Extract the (X, Y) coordinate from the center of the cell holding the provided text.  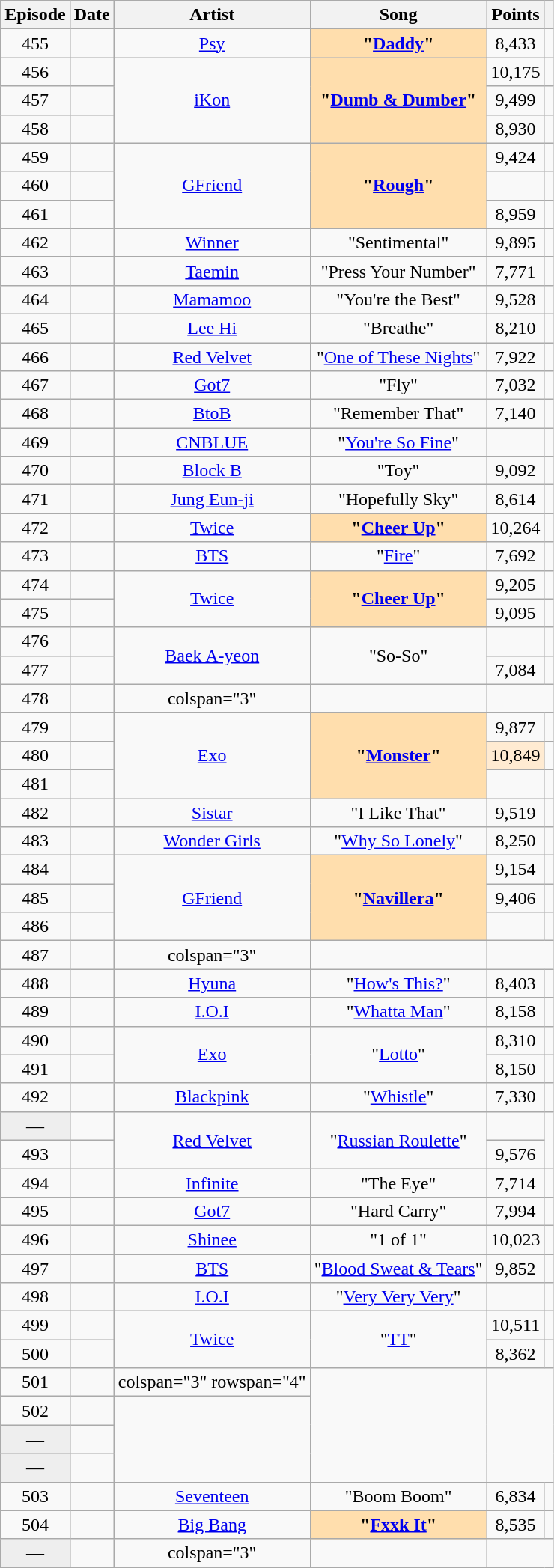
461 (35, 214)
9,576 (515, 1154)
479 (35, 727)
503 (35, 1496)
9,895 (515, 242)
456 (35, 72)
465 (35, 328)
481 (35, 784)
"Very Very Very" (398, 1297)
488 (35, 983)
491 (35, 1069)
Taemin (212, 271)
8,959 (515, 214)
Infinite (212, 1183)
494 (35, 1183)
466 (35, 357)
Shinee (212, 1239)
493 (35, 1154)
10,175 (515, 72)
"You're the Best" (398, 299)
Blackpink (212, 1097)
7,692 (515, 556)
8,158 (515, 1012)
BtoB (212, 414)
"Remember That" (398, 414)
"Whatta Man" (398, 1012)
10,511 (515, 1326)
500 (35, 1354)
468 (35, 414)
"The Eye" (398, 1183)
"Whistle" (398, 1097)
"One of These Nights" (398, 357)
iKon (212, 100)
Baek A-yeon (212, 656)
8,250 (515, 841)
Points (515, 15)
9,092 (515, 471)
Song (398, 15)
"Toy" (398, 471)
9,852 (515, 1269)
8,403 (515, 983)
"Russian Roulette" (398, 1140)
473 (35, 556)
8,614 (515, 499)
485 (35, 898)
9,205 (515, 585)
"So-So" (398, 656)
10,023 (515, 1239)
"1 of 1" (398, 1239)
469 (35, 442)
Lee Hi (212, 328)
9,406 (515, 898)
"Lotto" (398, 1055)
7,032 (515, 385)
482 (35, 812)
Episode (35, 15)
487 (35, 955)
483 (35, 841)
Sistar (212, 812)
9,528 (515, 299)
492 (35, 1097)
"TT" (398, 1340)
10,264 (515, 528)
8,150 (515, 1069)
6,834 (515, 1496)
477 (35, 670)
"Daddy" (398, 43)
colspan="3" rowspan="4" (212, 1382)
7,140 (515, 414)
Block B (212, 471)
"Monster" (398, 755)
9,519 (515, 812)
"Fxxk It" (398, 1525)
"Hopefully Sky" (398, 499)
8,362 (515, 1354)
"Hard Carry" (398, 1211)
490 (35, 1040)
7,922 (515, 357)
"Fire" (398, 556)
"Breathe" (398, 328)
498 (35, 1297)
CNBLUE (212, 442)
460 (35, 186)
9,424 (515, 157)
463 (35, 271)
8,210 (515, 328)
Psy (212, 43)
Artist (212, 15)
458 (35, 129)
462 (35, 242)
7,994 (515, 1211)
Wonder Girls (212, 841)
"Fly" (398, 385)
497 (35, 1269)
"I Like That" (398, 812)
464 (35, 299)
459 (35, 157)
495 (35, 1211)
9,095 (515, 613)
471 (35, 499)
"Why So Lonely" (398, 841)
Hyuna (212, 983)
10,849 (515, 755)
7,771 (515, 271)
Big Bang (212, 1525)
504 (35, 1525)
7,084 (515, 670)
455 (35, 43)
Seventeen (212, 1496)
472 (35, 528)
467 (35, 385)
9,154 (515, 870)
478 (35, 698)
Jung Eun-ji (212, 499)
"How's This?" (398, 983)
"Press Your Number" (398, 271)
457 (35, 100)
502 (35, 1411)
8,433 (515, 43)
"Blood Sweat & Tears" (398, 1269)
7,714 (515, 1183)
"Boom Boom" (398, 1496)
8,310 (515, 1040)
7,330 (515, 1097)
470 (35, 471)
499 (35, 1326)
9,499 (515, 100)
9,877 (515, 727)
476 (35, 641)
"You're So Fine" (398, 442)
"Dumb & Dumber" (398, 100)
501 (35, 1382)
489 (35, 1012)
480 (35, 755)
Winner (212, 242)
475 (35, 613)
Mamamoo (212, 299)
Date (91, 15)
"Navillera" (398, 898)
8,535 (515, 1525)
"Sentimental" (398, 242)
"Rough" (398, 186)
8,930 (515, 129)
486 (35, 927)
474 (35, 585)
496 (35, 1239)
484 (35, 870)
